Provide the (x, y) coordinate of the cell's center where the given text is located.  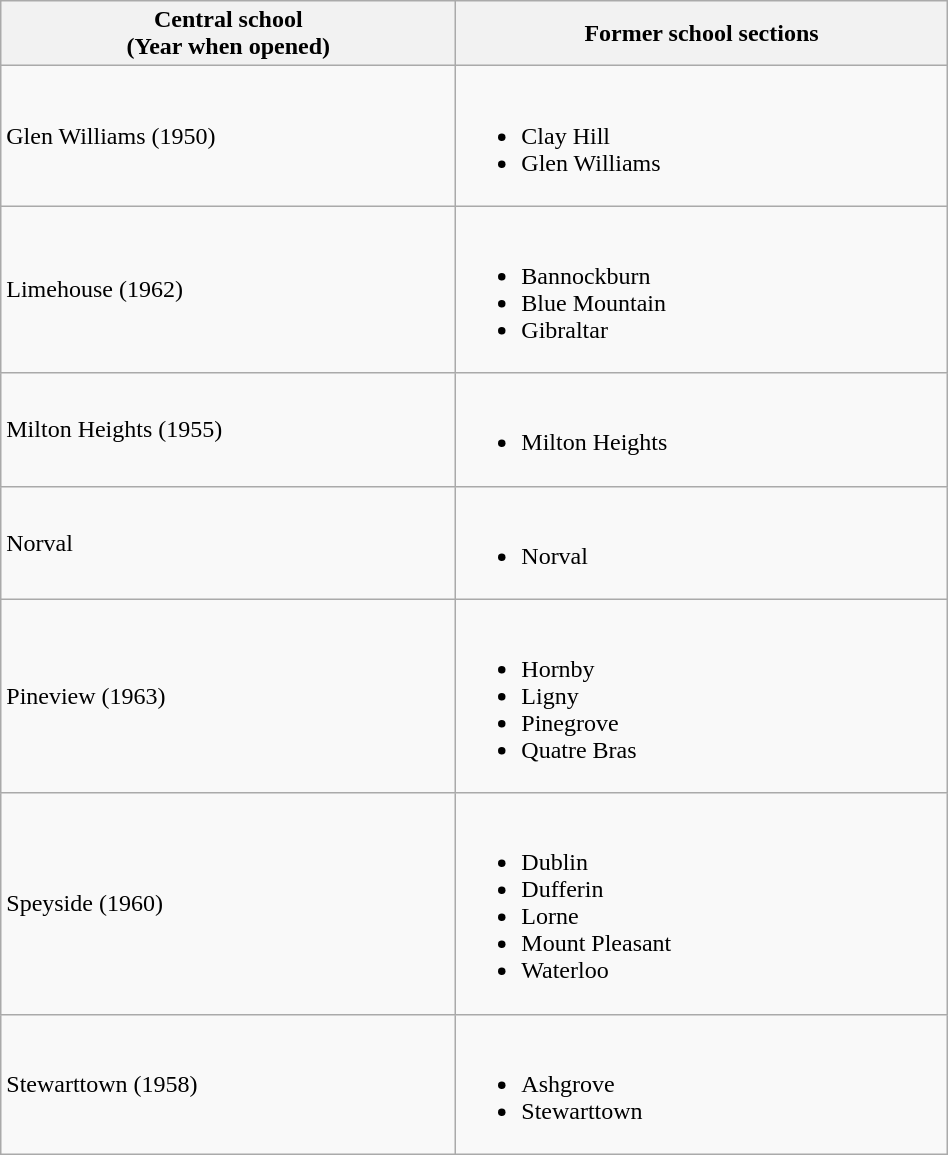
Central school(Year when opened) (228, 34)
Limehouse (1962) (228, 290)
Speyside (1960) (228, 904)
Milton Heights (702, 430)
DublinDufferinLorneMount PleasantWaterloo (702, 904)
Glen Williams (1950) (228, 136)
Clay HillGlen Williams (702, 136)
Former school sections (702, 34)
AshgroveStewarttown (702, 1084)
Stewarttown (1958) (228, 1084)
Pineview (1963) (228, 696)
BannockburnBlue MountainGibraltar (702, 290)
HornbyLignyPinegroveQuatre Bras (702, 696)
Milton Heights (1955) (228, 430)
